Provide the [X, Y] coordinate of the cell's center where the given text is located.  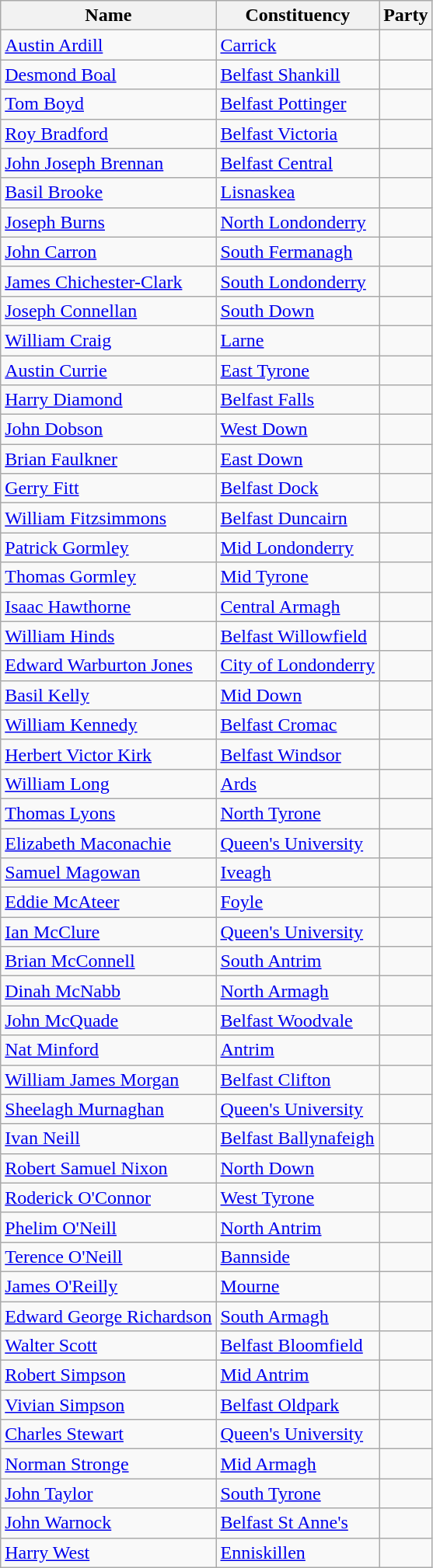
Belfast Ballynafeigh [298, 1139]
Elizabeth Maconachie [109, 843]
Belfast Pottinger [298, 104]
Vivian Simpson [109, 1405]
Mourne [298, 1286]
South Armagh [298, 1316]
John Warnock [109, 1523]
Lisnaskea [298, 193]
Desmond Boal [109, 75]
John Carron [109, 252]
Mid Down [298, 695]
Joseph Burns [109, 222]
South Down [298, 311]
Iveagh [298, 873]
Phelim O'Neill [109, 1227]
Roy Bradford [109, 134]
Ivan Neill [109, 1139]
William Fitzsimmons [109, 518]
John Joseph Brennan [109, 163]
Belfast Dock [298, 488]
Larne [298, 340]
Belfast Shankill [298, 75]
South Antrim [298, 961]
Belfast Duncairn [298, 518]
Robert Simpson [109, 1375]
Bannside [298, 1257]
North Tyrone [298, 813]
Basil Brooke [109, 193]
North Antrim [298, 1227]
Edward Warburton Jones [109, 666]
Central Armagh [298, 607]
Antrim [298, 1050]
North Down [298, 1168]
Nat Minford [109, 1050]
Thomas Gormley [109, 577]
Mid Armagh [298, 1464]
Joseph Connellan [109, 311]
Belfast Oldpark [298, 1405]
William Long [109, 784]
Basil Kelly [109, 695]
Walter Scott [109, 1346]
Edward George Richardson [109, 1316]
Ards [298, 784]
Isaac Hawthorne [109, 607]
William Hinds [109, 636]
William James Morgan [109, 1080]
James O'Reilly [109, 1286]
Harry Diamond [109, 400]
Gerry Fitt [109, 488]
Name [109, 16]
Belfast Bloomfield [298, 1346]
Thomas Lyons [109, 813]
Harry West [109, 1552]
Ian McClure [109, 932]
John Taylor [109, 1493]
South Tyrone [298, 1493]
Mid Antrim [298, 1375]
Dinah McNabb [109, 991]
Belfast Woodvale [298, 1020]
John McQuade [109, 1020]
William Kennedy [109, 725]
James Chichester-Clark [109, 281]
Charles Stewart [109, 1434]
Belfast Willowfield [298, 636]
City of Londonderry [298, 666]
Belfast Windsor [298, 754]
John Dobson [109, 429]
Terence O'Neill [109, 1257]
Brian Faulkner [109, 459]
West Down [298, 429]
Enniskillen [298, 1552]
Roderick O'Connor [109, 1198]
Robert Samuel Nixon [109, 1168]
East Down [298, 459]
Belfast Victoria [298, 134]
William Craig [109, 340]
Brian McConnell [109, 961]
South Londonderry [298, 281]
Austin Currie [109, 370]
Herbert Victor Kirk [109, 754]
Sheelagh Murnaghan [109, 1109]
Constituency [298, 16]
Patrick Gormley [109, 548]
West Tyrone [298, 1198]
Tom Boyd [109, 104]
Eddie McAteer [109, 902]
Belfast Clifton [298, 1080]
Carrick [298, 45]
North Armagh [298, 991]
Party [406, 16]
North Londonderry [298, 222]
Samuel Magowan [109, 873]
Mid Tyrone [298, 577]
Belfast Cromac [298, 725]
South Fermanagh [298, 252]
Belfast Central [298, 163]
Austin Ardill [109, 45]
Belfast Falls [298, 400]
Mid Londonderry [298, 548]
Foyle [298, 902]
East Tyrone [298, 370]
Norman Stronge [109, 1464]
Belfast St Anne's [298, 1523]
